Determine the [X, Y] coordinate at the center of the cell enclosing the given text.  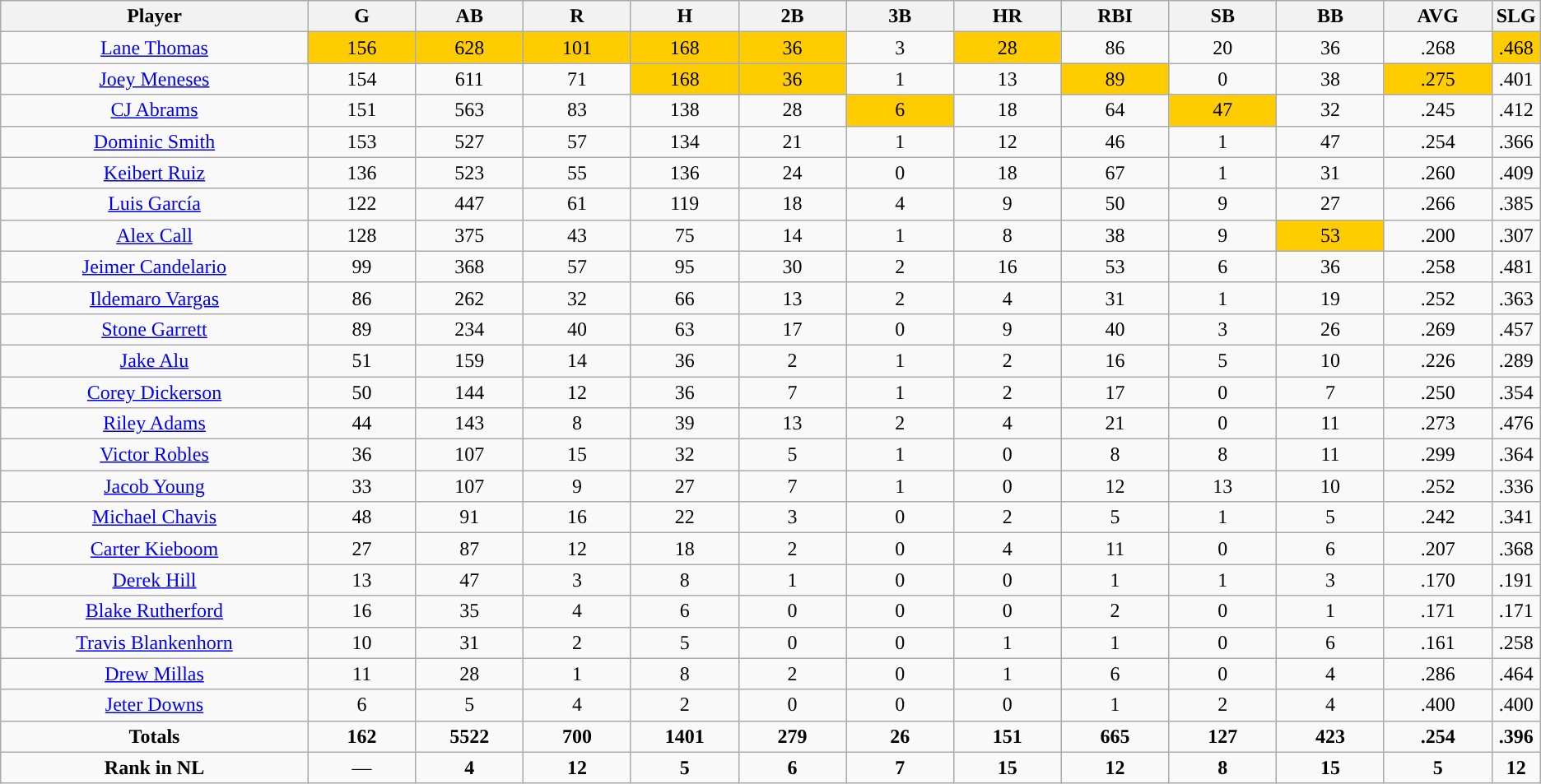
.269 [1437, 329]
46 [1115, 141]
35 [469, 611]
Jake Alu [155, 360]
.468 [1516, 48]
Totals [155, 736]
.354 [1516, 392]
611 [469, 79]
RBI [1115, 16]
375 [469, 235]
279 [792, 736]
.481 [1516, 267]
Alex Call [155, 235]
Jacob Young [155, 486]
R [578, 16]
51 [362, 360]
Ildemaro Vargas [155, 298]
447 [469, 204]
Michael Chavis [155, 517]
5522 [469, 736]
.341 [1516, 517]
.170 [1437, 580]
144 [469, 392]
75 [685, 235]
527 [469, 141]
1401 [685, 736]
234 [469, 329]
SLG [1516, 16]
.191 [1516, 580]
127 [1223, 736]
43 [578, 235]
19 [1330, 298]
22 [685, 517]
Player [155, 16]
.226 [1437, 360]
Jeter Downs [155, 705]
24 [792, 173]
.336 [1516, 486]
423 [1330, 736]
AVG [1437, 16]
Rank in NL [155, 768]
95 [685, 267]
.273 [1437, 424]
162 [362, 736]
Derek Hill [155, 580]
66 [685, 298]
128 [362, 235]
563 [469, 110]
20 [1223, 48]
Luis García [155, 204]
.289 [1516, 360]
67 [1115, 173]
700 [578, 736]
.266 [1437, 204]
83 [578, 110]
134 [685, 141]
101 [578, 48]
.385 [1516, 204]
64 [1115, 110]
Lane Thomas [155, 48]
2B [792, 16]
30 [792, 267]
Jeimer Candelario [155, 267]
138 [685, 110]
.161 [1437, 643]
.363 [1516, 298]
.250 [1437, 392]
99 [362, 267]
523 [469, 173]
Corey Dickerson [155, 392]
665 [1115, 736]
.401 [1516, 79]
156 [362, 48]
55 [578, 173]
Joey Meneses [155, 79]
368 [469, 267]
.268 [1437, 48]
AB [469, 16]
.412 [1516, 110]
153 [362, 141]
.242 [1437, 517]
87 [469, 549]
.275 [1437, 79]
33 [362, 486]
44 [362, 424]
39 [685, 424]
.366 [1516, 141]
154 [362, 79]
SB [1223, 16]
48 [362, 517]
262 [469, 298]
628 [469, 48]
.396 [1516, 736]
.307 [1516, 235]
143 [469, 424]
63 [685, 329]
Drew Millas [155, 674]
3B [901, 16]
119 [685, 204]
CJ Abrams [155, 110]
BB [1330, 16]
.260 [1437, 173]
.409 [1516, 173]
.245 [1437, 110]
Stone Garrett [155, 329]
71 [578, 79]
.368 [1516, 549]
Victor Robles [155, 455]
.476 [1516, 424]
HR [1008, 16]
.464 [1516, 674]
.200 [1437, 235]
Keibert Ruiz [155, 173]
91 [469, 517]
— [362, 768]
.286 [1437, 674]
.299 [1437, 455]
61 [578, 204]
G [362, 16]
159 [469, 360]
Blake Rutherford [155, 611]
.207 [1437, 549]
122 [362, 204]
Carter Kieboom [155, 549]
Travis Blankenhorn [155, 643]
.457 [1516, 329]
.364 [1516, 455]
Riley Adams [155, 424]
Dominic Smith [155, 141]
H [685, 16]
